Locate the cell with the specified text and output its (X, Y) center coordinate. 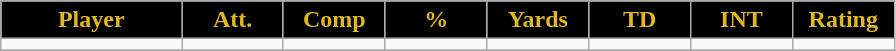
% (436, 20)
Rating (843, 20)
Comp (334, 20)
Player (92, 20)
Att. (233, 20)
Yards (538, 20)
INT (742, 20)
TD (640, 20)
